Detect which cell encompasses the target text, then output its [x, y] center coordinate. 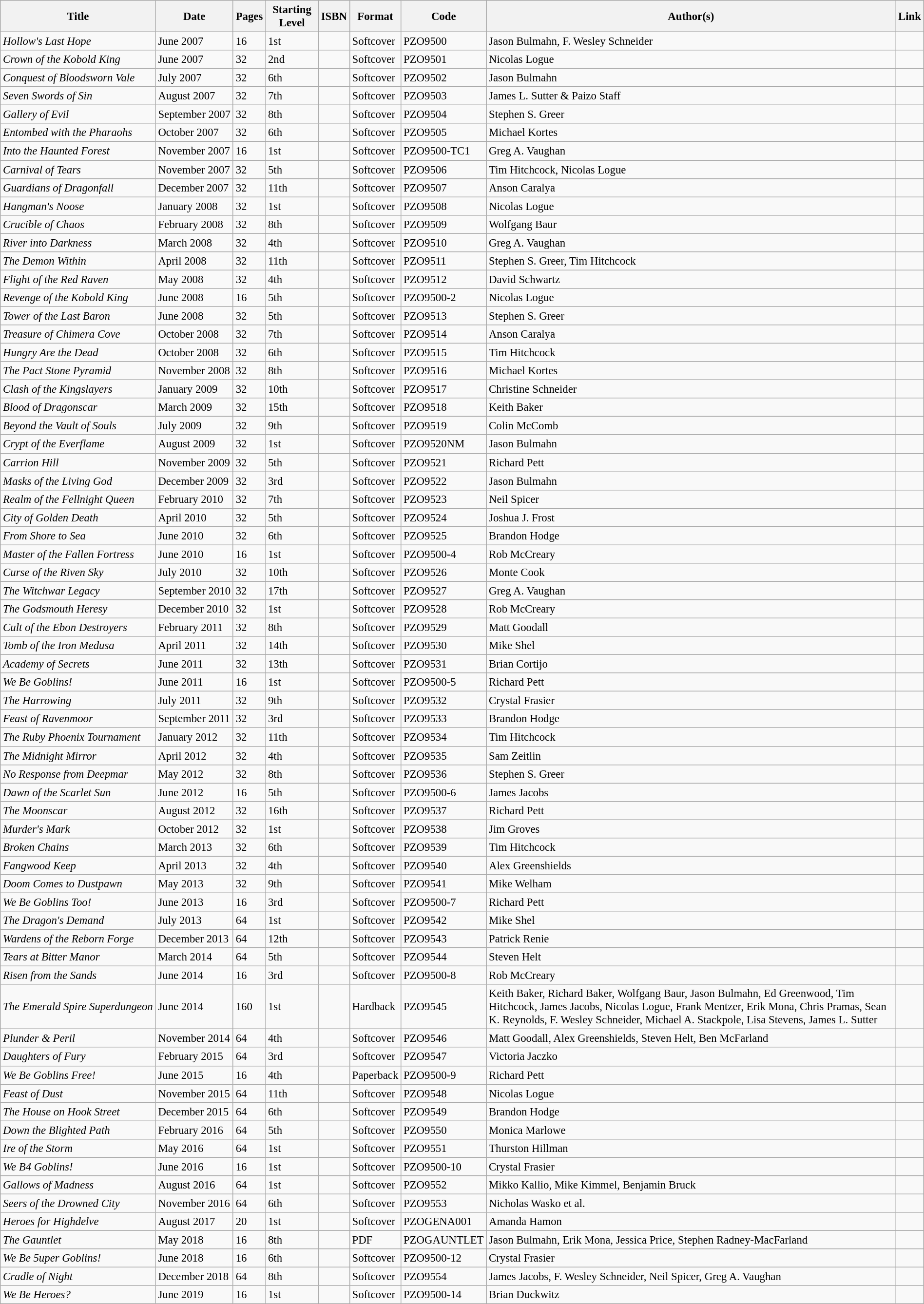
Steven Helt [691, 957]
Treasure of Chimera Cove [78, 334]
The Pact Stone Pyramid [78, 371]
March 2009 [194, 407]
PZO9500-14 [443, 1295]
PZO9514 [443, 334]
December 2015 [194, 1112]
Matt Goodall [691, 628]
Tomb of the Iron Medusa [78, 646]
PZO9534 [443, 737]
The Moonscar [78, 810]
December 2009 [194, 481]
The Ruby Phoenix Tournament [78, 737]
From Shore to Sea [78, 536]
September 2010 [194, 591]
We Be 5uper Goblins! [78, 1258]
Crucible of Chaos [78, 224]
2nd [292, 59]
December 2010 [194, 609]
August 2007 [194, 96]
June 2016 [194, 1167]
July 2010 [194, 573]
Brian Duckwitz [691, 1295]
PZO9500-12 [443, 1258]
PZO9527 [443, 591]
PZO9522 [443, 481]
160 [249, 1007]
August 2009 [194, 444]
April 2011 [194, 646]
November 2008 [194, 371]
PZO9529 [443, 628]
PZO9507 [443, 188]
12th [292, 939]
Academy of Secrets [78, 664]
PZOGENA001 [443, 1222]
Patrick Renie [691, 939]
PZO9505 [443, 133]
PZO9533 [443, 719]
City of Golden Death [78, 518]
PZO9553 [443, 1203]
PZO9500-TC1 [443, 151]
Alex Greenshields [691, 865]
January 2008 [194, 206]
December 2013 [194, 939]
PZO9550 [443, 1130]
July 2013 [194, 920]
Paperback [375, 1075]
November 2014 [194, 1038]
PZO9506 [443, 170]
PZO9547 [443, 1057]
PZO9517 [443, 389]
August 2016 [194, 1185]
Crypt of the Everflame [78, 444]
PZO9546 [443, 1038]
PZO9519 [443, 426]
PZO9500-5 [443, 682]
February 2015 [194, 1057]
Starting Level [292, 17]
February 2010 [194, 499]
PZO9504 [443, 115]
PZO9538 [443, 829]
Carrion Hill [78, 462]
June 2015 [194, 1075]
August 2012 [194, 810]
Nicholas Wasko et al. [691, 1203]
PZO9500-4 [443, 554]
Murder's Mark [78, 829]
PZO9543 [443, 939]
PZO9531 [443, 664]
PZO9518 [443, 407]
Monte Cook [691, 573]
Into the Haunted Forest [78, 151]
PDF [375, 1240]
PZO9508 [443, 206]
Beyond the Vault of Souls [78, 426]
The Dragon's Demand [78, 920]
PZO9532 [443, 701]
January 2012 [194, 737]
April 2012 [194, 756]
PZO9500-8 [443, 976]
August 2017 [194, 1222]
PZO9512 [443, 279]
The Witchwar Legacy [78, 591]
Seers of the Drowned City [78, 1203]
PZO9544 [443, 957]
May 2008 [194, 279]
Sam Zeitlin [691, 756]
PZO9549 [443, 1112]
Entombed with the Pharaohs [78, 133]
Code [443, 17]
PZO9530 [443, 646]
James L. Sutter & Paizo Staff [691, 96]
We Be Goblins Too! [78, 902]
The Harrowing [78, 701]
Tears at Bitter Manor [78, 957]
14th [292, 646]
Heroes for Highdelve [78, 1222]
Blood of Dragonscar [78, 407]
January 2009 [194, 389]
February 2011 [194, 628]
November 2009 [194, 462]
Hungry Are the Dead [78, 353]
We Be Heroes? [78, 1295]
Colin McComb [691, 426]
PZO9521 [443, 462]
May 2018 [194, 1240]
Author(s) [691, 17]
September 2007 [194, 115]
April 2013 [194, 865]
PZO9525 [443, 536]
Cult of the Ebon Destroyers [78, 628]
September 2011 [194, 719]
15th [292, 407]
Pages [249, 17]
Master of the Fallen Fortress [78, 554]
PZO9511 [443, 261]
Tim Hitchcock, Nicolas Logue [691, 170]
Revenge of the Kobold King [78, 298]
July 2011 [194, 701]
James Jacobs [691, 792]
December 2007 [194, 188]
July 2007 [194, 78]
PZO9542 [443, 920]
Mikko Kallio, Mike Kimmel, Benjamin Bruck [691, 1185]
March 2008 [194, 243]
June 2012 [194, 792]
July 2009 [194, 426]
Date [194, 17]
The House on Hook Street [78, 1112]
The Godsmouth Heresy [78, 609]
PZO9500-9 [443, 1075]
PZO9552 [443, 1185]
PZOGAUNTLET [443, 1240]
The Midnight Mirror [78, 756]
Plunder & Peril [78, 1038]
PZO9528 [443, 609]
Gallows of Madness [78, 1185]
We Be Goblins! [78, 682]
Monica Marlowe [691, 1130]
March 2013 [194, 847]
PZO9541 [443, 884]
Seven Swords of Sin [78, 96]
Feast of Ravenmoor [78, 719]
Guardians of Dragonfall [78, 188]
June 2018 [194, 1258]
Ire of the Storm [78, 1149]
13th [292, 664]
PZO9523 [443, 499]
PZO9501 [443, 59]
PZO9503 [443, 96]
We B4 Goblins! [78, 1167]
November 2016 [194, 1203]
April 2008 [194, 261]
PZO9500-2 [443, 298]
February 2008 [194, 224]
Conquest of Bloodsworn Vale [78, 78]
The Demon Within [78, 261]
16th [292, 810]
PZO9520NM [443, 444]
Feast of Dust [78, 1093]
PZO9500-7 [443, 902]
Hollow's Last Hope [78, 41]
Gallery of Evil [78, 115]
PZO9500 [443, 41]
Flight of the Red Raven [78, 279]
Matt Goodall, Alex Greenshields, Steven Helt, Ben McFarland [691, 1038]
Down the Blighted Path [78, 1130]
PZO9524 [443, 518]
October 2012 [194, 829]
May 2012 [194, 774]
June 2013 [194, 902]
November 2015 [194, 1093]
PZO9516 [443, 371]
PZO9502 [443, 78]
PZO9500-10 [443, 1167]
Fangwood Keep [78, 865]
Stephen S. Greer, Tim Hitchcock [691, 261]
Neil Spicer [691, 499]
PZO9548 [443, 1093]
Curse of the Riven Sky [78, 573]
April 2010 [194, 518]
June 2019 [194, 1295]
Masks of the Living God [78, 481]
Jim Groves [691, 829]
Doom Comes to Dustpawn [78, 884]
PZO9513 [443, 316]
Carnival of Tears [78, 170]
PZO9537 [443, 810]
Link [909, 17]
Mike Welham [691, 884]
PZO9535 [443, 756]
Victoria Jaczko [691, 1057]
May 2016 [194, 1149]
17th [292, 591]
James Jacobs, F. Wesley Schneider, Neil Spicer, Greg A. Vaughan [691, 1277]
Jason Bulmahn, Erik Mona, Jessica Price, Stephen Radney-MacFarland [691, 1240]
Amanda Hamon [691, 1222]
PZO9500-6 [443, 792]
December 2018 [194, 1277]
PZO9554 [443, 1277]
Broken Chains [78, 847]
Realm of the Fellnight Queen [78, 499]
Cradle of Night [78, 1277]
Wardens of the Reborn Forge [78, 939]
Dawn of the Scarlet Sun [78, 792]
PZO9509 [443, 224]
February 2016 [194, 1130]
Format [375, 17]
Tower of the Last Baron [78, 316]
Hangman's Noose [78, 206]
20 [249, 1222]
Joshua J. Frost [691, 518]
March 2014 [194, 957]
Jason Bulmahn, F. Wesley Schneider [691, 41]
PZO9510 [443, 243]
PZO9551 [443, 1149]
Brian Cortijo [691, 664]
May 2013 [194, 884]
David Schwartz [691, 279]
PZO9526 [443, 573]
River into Darkness [78, 243]
The Emerald Spire Superdungeon [78, 1007]
PZO9536 [443, 774]
PZO9539 [443, 847]
Clash of the Kingslayers [78, 389]
Keith Baker [691, 407]
Risen from the Sands [78, 976]
Wolfgang Baur [691, 224]
Thurston Hillman [691, 1149]
ISBN [334, 17]
PZO9515 [443, 353]
October 2007 [194, 133]
Hardback [375, 1007]
PZO9540 [443, 865]
We Be Goblins Free! [78, 1075]
No Response from Deepmar [78, 774]
Christine Schneider [691, 389]
Title [78, 17]
PZO9545 [443, 1007]
The Gauntlet [78, 1240]
Crown of the Kobold King [78, 59]
Daughters of Fury [78, 1057]
